Locate the cell with the specified text and output its [X, Y] center coordinate. 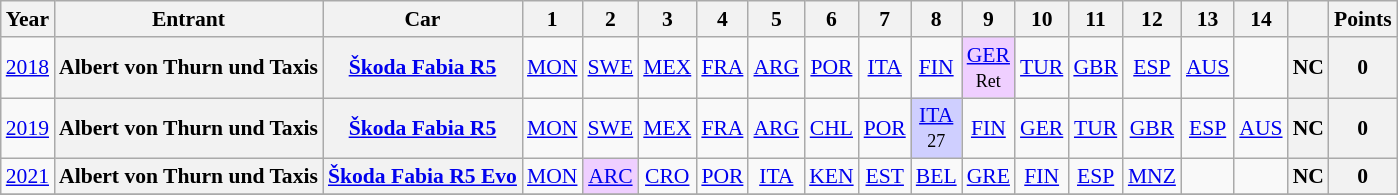
Car [422, 19]
5 [776, 19]
2019 [28, 128]
2018 [28, 68]
ITA27 [936, 128]
KEN [831, 177]
MNZ [1152, 177]
Entrant [188, 19]
11 [1096, 19]
2021 [28, 177]
14 [1260, 19]
GER [1042, 128]
CHL [831, 128]
ARC [611, 177]
6 [831, 19]
12 [1152, 19]
EST [885, 177]
GRE [988, 177]
2 [611, 19]
3 [667, 19]
GERRet [988, 68]
1 [552, 19]
4 [722, 19]
Year [28, 19]
13 [1208, 19]
8 [936, 19]
Škoda Fabia R5 Evo [422, 177]
Points [1363, 19]
10 [1042, 19]
7 [885, 19]
BEL [936, 177]
CRO [667, 177]
9 [988, 19]
